Extract the [x, y] coordinate from the center of the cell holding the provided text.  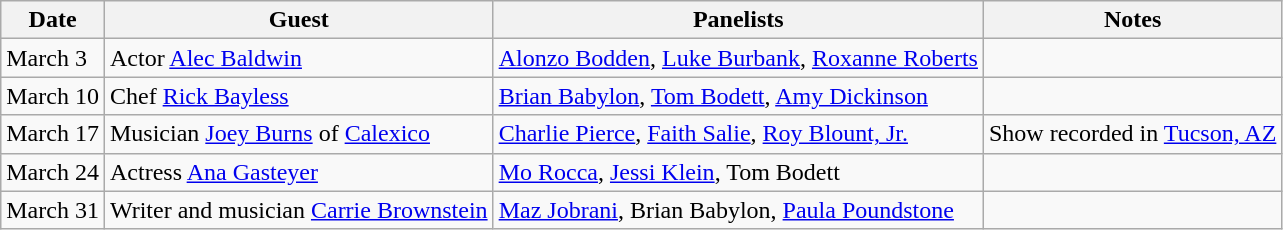
Brian Babylon, Tom Bodett, Amy Dickinson [738, 96]
March 24 [53, 172]
Notes [1132, 20]
Actress Ana Gasteyer [298, 172]
Panelists [738, 20]
March 17 [53, 134]
Charlie Pierce, Faith Salie, Roy Blount, Jr. [738, 134]
Maz Jobrani, Brian Babylon, Paula Poundstone [738, 210]
March 10 [53, 96]
March 31 [53, 210]
Date [53, 20]
Musician Joey Burns of Calexico [298, 134]
Mo Rocca, Jessi Klein, Tom Bodett [738, 172]
Guest [298, 20]
Chef Rick Bayless [298, 96]
Alonzo Bodden, Luke Burbank, Roxanne Roberts [738, 58]
Writer and musician Carrie Brownstein [298, 210]
March 3 [53, 58]
Show recorded in Tucson, AZ [1132, 134]
Actor Alec Baldwin [298, 58]
